Capture the cell that displays the provided text and extract its (X, Y) central coordinate. 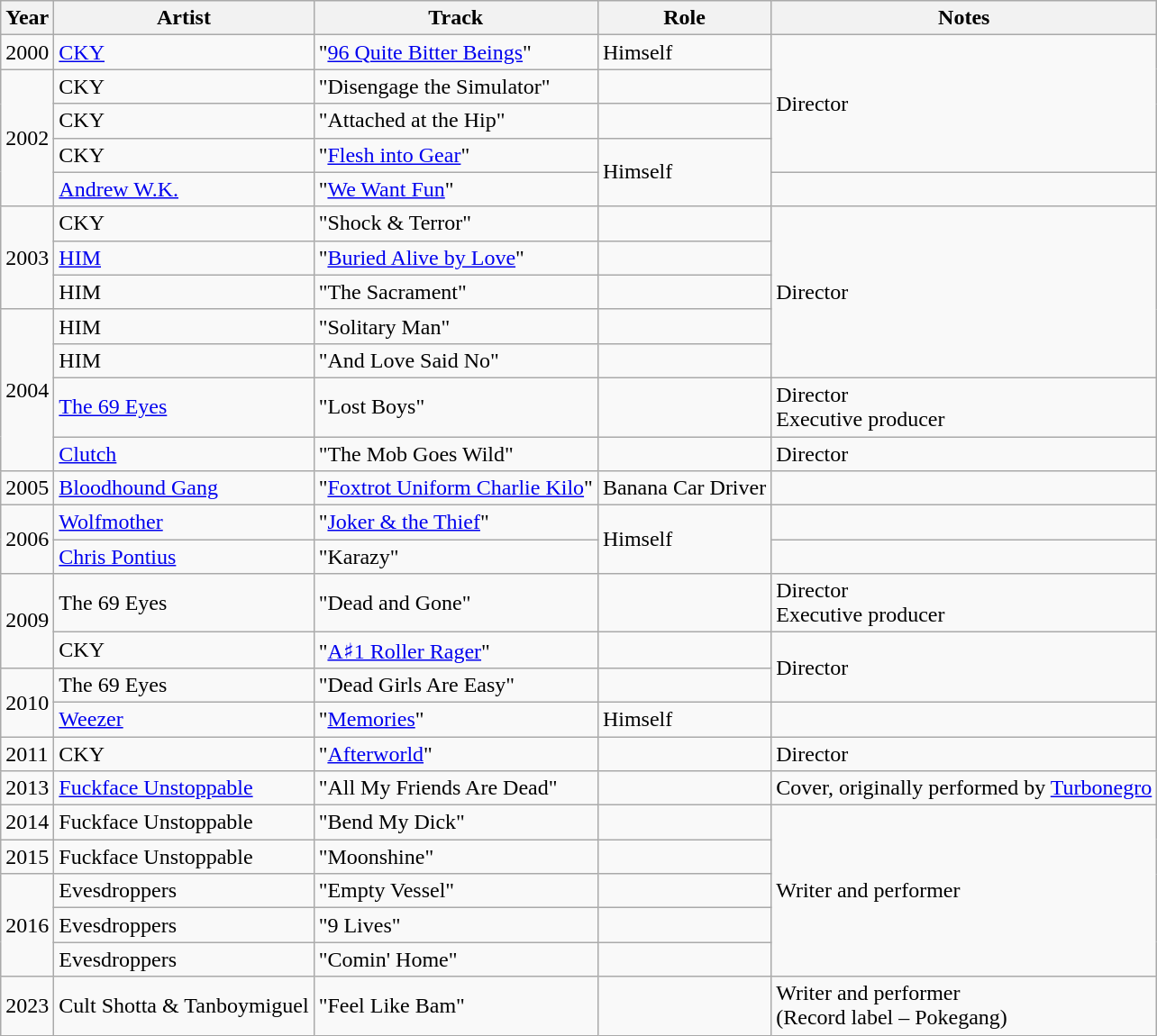
"Buried Alive by Love" (456, 258)
"Bend My Dick" (456, 822)
"Disengage the Simulator" (456, 86)
"9 Lives" (456, 925)
Writer and performer (964, 891)
2010 (27, 702)
"Empty Vessel" (456, 891)
"Solitary Man" (456, 326)
Track (456, 18)
2009 (27, 622)
Weezer (184, 719)
Cult Shotta & Tanboymiguel (184, 1005)
Cover, originally performed by Turbonegro (964, 788)
2000 (27, 52)
"Memories" (456, 719)
2016 (27, 925)
"Karazy" (456, 557)
Wolfmother (184, 523)
Artist (184, 18)
"Dead and Gone" (456, 604)
"Flesh into Gear" (456, 155)
Notes (964, 18)
2013 (27, 788)
Role (684, 18)
"Feel Like Bam" (456, 1005)
"Foxtrot Uniform Charlie Kilo" (456, 488)
Chris Pontius (184, 557)
2011 (27, 754)
"All My Friends Are Dead" (456, 788)
2005 (27, 488)
"We Want Fun" (456, 189)
Year (27, 18)
"96 Quite Bitter Beings" (456, 52)
"A♯1 Roller Rager" (456, 650)
"The Sacrament" (456, 292)
2014 (27, 822)
Writer and performer(Record label – Pokegang) (964, 1005)
"Afterworld" (456, 754)
"And Love Said No" (456, 360)
"The Mob Goes Wild" (456, 453)
"Shock & Terror" (456, 223)
Banana Car Driver (684, 488)
"Comin' Home" (456, 959)
2003 (27, 258)
"Joker & the Thief" (456, 523)
2015 (27, 857)
"Attached at the Hip" (456, 121)
"Lost Boys" (456, 407)
Bloodhound Gang (184, 488)
Andrew W.K. (184, 189)
2004 (27, 389)
Clutch (184, 453)
2002 (27, 138)
"Moonshine" (456, 857)
"Dead Girls Are Easy" (456, 685)
2023 (27, 1005)
2006 (27, 540)
